Detect which cell encompasses the target text, then output its [X, Y] center coordinate. 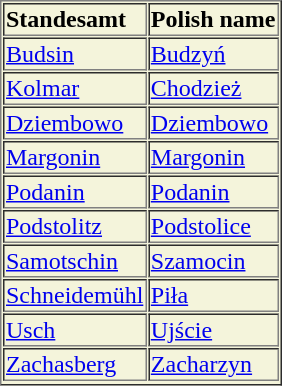
Szamocin [214, 260]
Usch [74, 330]
Standesamt [74, 20]
Samotschin [74, 260]
Piła [214, 296]
Budzyń [214, 54]
Chodzież [214, 88]
Podstolitz [74, 226]
Zachasberg [74, 364]
Schneidemühl [74, 296]
Polish name [214, 20]
Budsin [74, 54]
Kolmar [74, 88]
Zacharzyn [214, 364]
Ujście [214, 330]
Podstolice [214, 226]
